From the cell containing the given text, extract its center point as (X, Y) coordinate. 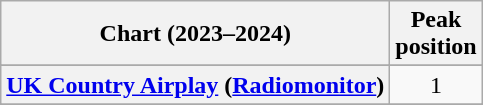
UK Country Airplay (Radiomonitor) (196, 85)
Peakposition (436, 34)
Chart (2023–2024) (196, 34)
1 (436, 85)
